Return (X, Y) of the center of cell containing provided text 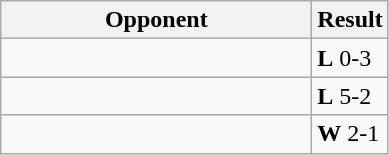
Opponent (156, 20)
Result (350, 20)
W 2-1 (350, 134)
L 0-3 (350, 58)
L 5-2 (350, 96)
